Return the (X, Y) coordinate for the center point of the cell that contains the specified text.  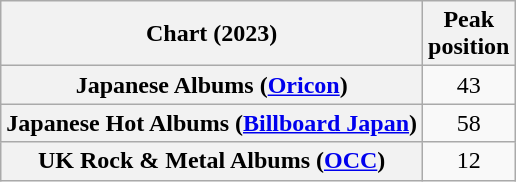
Chart (2023) (212, 34)
Japanese Hot Albums (Billboard Japan) (212, 123)
58 (469, 123)
43 (469, 85)
UK Rock & Metal Albums (OCC) (212, 161)
Peakposition (469, 34)
12 (469, 161)
Japanese Albums (Oricon) (212, 85)
